Scan for the cell matching the given text and deliver its (x, y) coordinate at center. 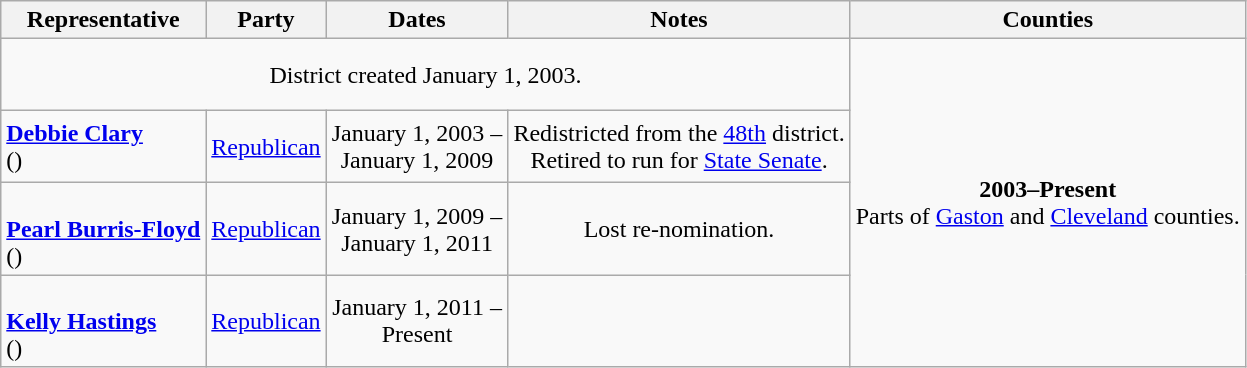
Dates (417, 20)
Lost re-nomination. (679, 229)
January 1, 2003 – January 1, 2009 (417, 147)
Notes (679, 20)
Counties (1048, 20)
Pearl Burris-Floyd() (104, 229)
Representative (104, 20)
January 1, 2009 – January 1, 2011 (417, 229)
2003–Present Parts of Gaston and Cleveland counties. (1048, 203)
District created January 1, 2003. (426, 75)
Kelly Hastings() (104, 321)
Redistricted from the 48th district. Retired to run for State Senate. (679, 147)
Debbie Clary() (104, 147)
January 1, 2011 – Present (417, 321)
Party (266, 20)
